Locate the cell with the specified text and output its [X, Y] center coordinate. 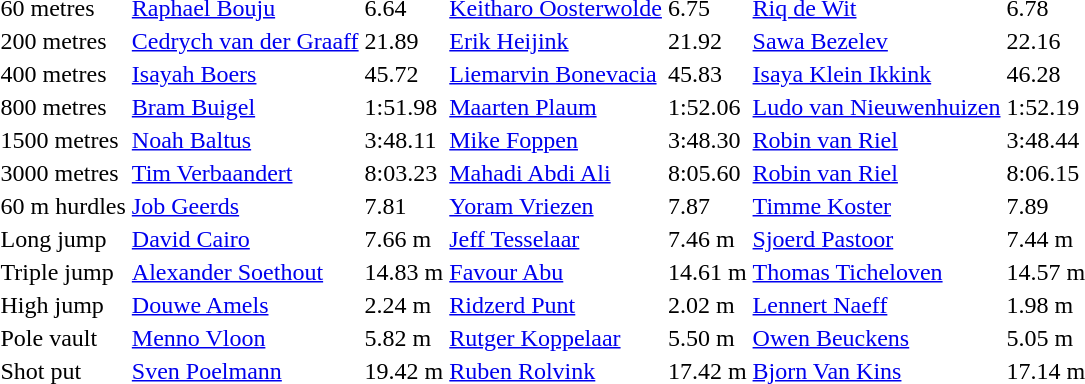
David Cairo [245, 239]
Favour Abu [556, 272]
Thomas Ticheloven [876, 272]
Job Geerds [245, 206]
7.81 [404, 206]
3:48.11 [404, 140]
Rutger Koppelaar [556, 338]
Bram Buigel [245, 107]
Jeff Tesselaar [556, 239]
Maarten Plaum [556, 107]
Ridzerd Punt [556, 305]
Alexander Soethout [245, 272]
Sawa Bezelev [876, 41]
7.87 [707, 206]
Isayah Boers [245, 74]
Menno Vloon [245, 338]
3:48.30 [707, 140]
Noah Baltus [245, 140]
2.24 m [404, 305]
5.82 m [404, 338]
14.61 m [707, 272]
Lennert Naeff [876, 305]
Yoram Vriezen [556, 206]
Mahadi Abdi Ali [556, 173]
Liemarvin Bonevacia [556, 74]
Mike Foppen [556, 140]
14.83 m [404, 272]
1:51.98 [404, 107]
1:52.06 [707, 107]
21.89 [404, 41]
45.83 [707, 74]
7.46 m [707, 239]
Isaya Klein Ikkink [876, 74]
Owen Beuckens [876, 338]
2.02 m [707, 305]
Tim Verbaandert [245, 173]
Timme Koster [876, 206]
5.50 m [707, 338]
Ludo van Nieuwenhuizen [876, 107]
Sjoerd Pastoor [876, 239]
8:03.23 [404, 173]
Cedrych van der Graaff [245, 41]
8:05.60 [707, 173]
7.66 m [404, 239]
45.72 [404, 74]
Douwe Amels [245, 305]
21.92 [707, 41]
Erik Heijink [556, 41]
